From the cell containing the given text, extract its center point as [x, y] coordinate. 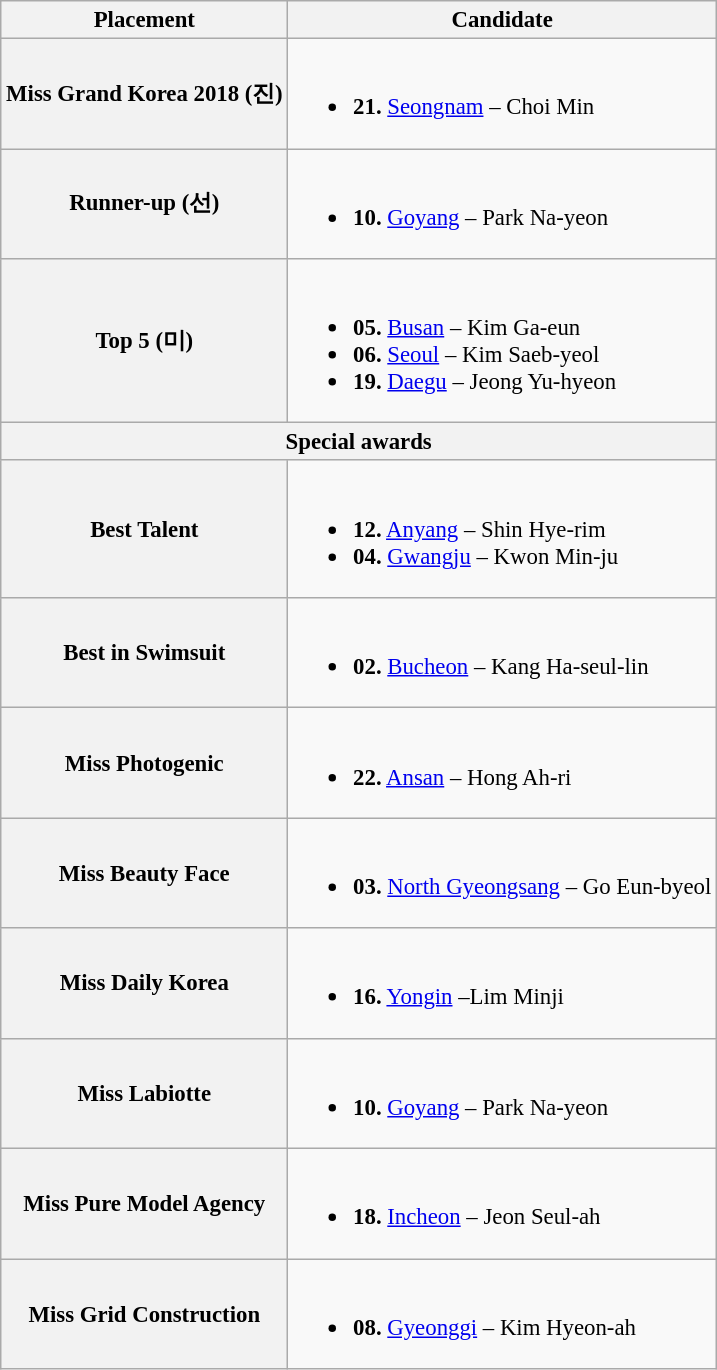
Best in Swimsuit [144, 653]
Miss Grand Korea 2018 (진) [144, 94]
Miss Labiotte [144, 1093]
Miss Photogenic [144, 763]
02. Bucheon – Kang Ha-seul-lin [502, 653]
Miss Grid Construction [144, 1314]
05. Busan – Kim Ga-eun06. Seoul – Kim Saeb-yeol19. Daegu – Jeong Yu-hyeon [502, 341]
Miss Daily Korea [144, 983]
Special awards [359, 442]
Top 5 (미) [144, 341]
03. North Gyeongsang – Go Eun-byeol [502, 873]
Runner-up (선) [144, 204]
21. Seongnam – Choi Min [502, 94]
Miss Beauty Face [144, 873]
22. Ansan – Hong Ah-ri [502, 763]
16. Yongin –Lim Minji [502, 983]
Candidate [502, 20]
Placement [144, 20]
12. Anyang – Shin Hye-rim04. Gwangju – Kwon Min-ju [502, 530]
18. Incheon – Jeon Seul-ah [502, 1204]
Miss Pure Model Agency [144, 1204]
Best Talent [144, 530]
08. Gyeonggi – Kim Hyeon-ah [502, 1314]
